Provide the [x, y] coordinate of the cell's center where the given text is located.  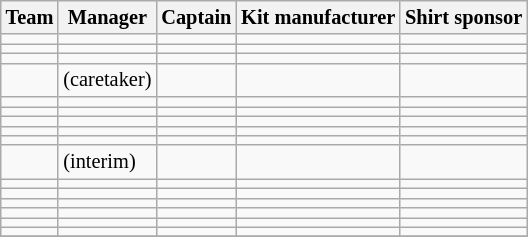
Shirt sponsor [464, 17]
(caretaker) [107, 80]
Team [30, 17]
Captain [196, 17]
Kit manufacturer [318, 17]
Manager [107, 17]
(interim) [107, 162]
